Extract the [X, Y] coordinate from the center of the cell holding the provided text.  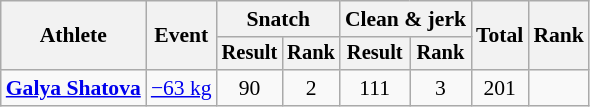
3 [440, 88]
Total [500, 36]
Athlete [74, 36]
Event [182, 36]
Galya Shatova [74, 88]
201 [500, 88]
Clean & jerk [406, 19]
Snatch [278, 19]
−63 kg [182, 88]
90 [250, 88]
111 [375, 88]
2 [311, 88]
